Capture the cell that displays the provided text and extract its [x, y] central coordinate. 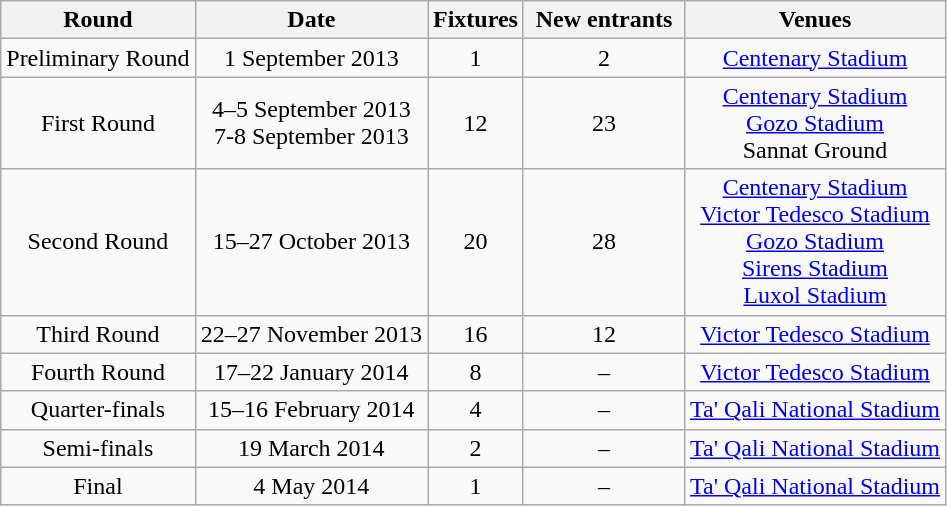
1 September 2013 [311, 58]
8 [476, 372]
Centenary StadiumGozo StadiumSannat Ground [816, 123]
Third Round [98, 334]
15–27 October 2013 [311, 242]
Fourth Round [98, 372]
19 March 2014 [311, 448]
Quarter-finals [98, 410]
Round [98, 20]
4 May 2014 [311, 486]
4–5 September 20137-8 September 2013 [311, 123]
New entrants [604, 20]
4 [476, 410]
Semi-finals [98, 448]
Preliminary Round [98, 58]
Final [98, 486]
28 [604, 242]
20 [476, 242]
15–16 February 2014 [311, 410]
First Round [98, 123]
Fixtures [476, 20]
Date [311, 20]
Venues [816, 20]
Centenary Stadium [816, 58]
16 [476, 334]
Centenary StadiumVictor Tedesco StadiumGozo StadiumSirens StadiumLuxol Stadium [816, 242]
17–22 January 2014 [311, 372]
23 [604, 123]
Second Round [98, 242]
22–27 November 2013 [311, 334]
